Identify which cell holds the provided text, then report its [X, Y] central coordinate. 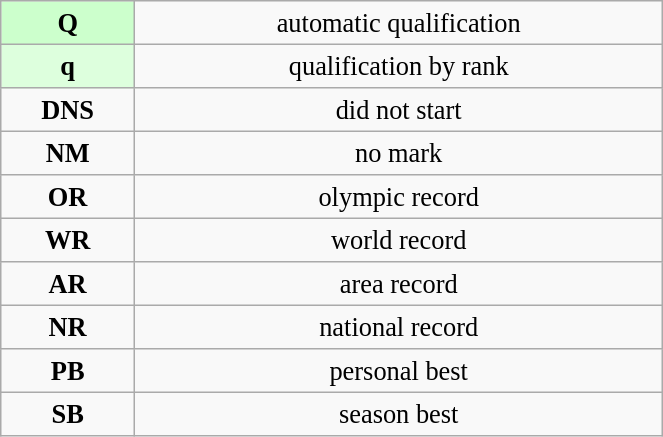
qualification by rank [399, 66]
automatic qualification [399, 22]
NM [68, 153]
DNS [68, 109]
did not start [399, 109]
Q [68, 22]
world record [399, 240]
AR [68, 284]
OR [68, 197]
national record [399, 327]
PB [68, 371]
season best [399, 414]
SB [68, 414]
no mark [399, 153]
WR [68, 240]
q [68, 66]
area record [399, 284]
NR [68, 327]
personal best [399, 371]
olympic record [399, 197]
